Provide the [x, y] coordinate of the cell's center where the given text is located.  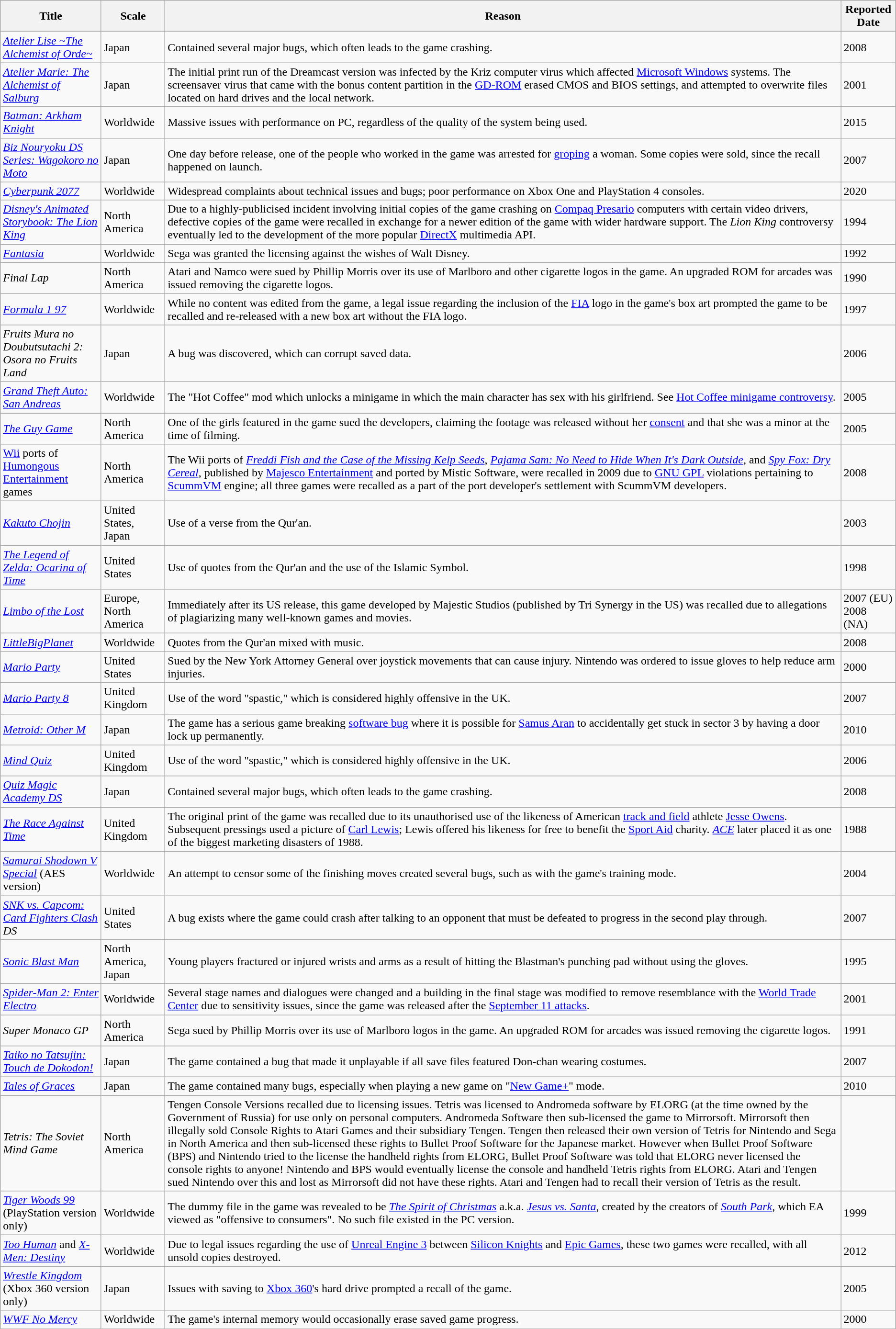
Mind Quiz [51, 760]
Title [51, 16]
1988 [868, 829]
Young players fractured or injured wrists and arms as a result of hitting the Blastman's punching pad without using the gloves. [503, 961]
Sega was granted the licensing against the wishes of Walt Disney. [503, 253]
Use of quotes from the Qur'an and the use of the Islamic Symbol. [503, 567]
The Race Against Time [51, 829]
Quotes from the Qur'an mixed with music. [503, 642]
An attempt to censor some of the finishing moves created several bugs, such as with the game's training mode. [503, 873]
Metroid: Other M [51, 730]
The game contained a bug that made it unplayable if all save files featured Don-chan wearing costumes. [503, 1062]
Tetris: The Soviet Mind Game [51, 1143]
2007 (EU)2008 (NA) [868, 611]
Tiger Woods 99 (PlayStation version only) [51, 1213]
Widespread complaints about technical issues and bugs; poor performance on Xbox One and PlayStation 4 consoles. [503, 191]
Sega sued by Phillip Morris over its use of Marlboro logos in the game. An upgraded ROM for arcades was issued removing the cigarette logos. [503, 1030]
Massive issues with performance on PC, regardless of the quality of the system being used. [503, 123]
A bug was discovered, which can corrupt saved data. [503, 353]
Samurai Shodown V Special (AES version) [51, 873]
Sonic Blast Man [51, 961]
Fantasia [51, 253]
A bug exists where the game could crash after talking to an opponent that must be defeated to progress in the second play through. [503, 917]
Taiko no Tatsujin: Touch de Dokodon! [51, 1062]
Disney's Animated Storybook: The Lion King [51, 222]
Biz Nouryoku DS Series: Wagokoro no Moto [51, 160]
1990 [868, 278]
Wii ports of Humongous Entertainment games [51, 473]
Use of a verse from the Qur'an. [503, 523]
1998 [868, 567]
Batman: Arkham Knight [51, 123]
Grand Theft Auto: San Andreas [51, 397]
1994 [868, 222]
Europe, North America [133, 611]
2012 [868, 1250]
Cyberpunk 2077 [51, 191]
2015 [868, 123]
Limbo of the Lost [51, 611]
The game's internal memory would occasionally erase saved game progress. [503, 1319]
1995 [868, 961]
The Guy Game [51, 428]
Kakuto Chojin [51, 523]
Mario Party [51, 667]
1992 [868, 253]
Issues with saving to Xbox 360's hard drive prompted a recall of the game. [503, 1288]
Formula 1 97 [51, 309]
WWF No Mercy [51, 1319]
Reason [503, 16]
2004 [868, 873]
Atelier Lise ~The Alchemist of Orde~ [51, 47]
The Legend of Zelda: Ocarina of Time [51, 567]
Scale [133, 16]
Wrestle Kingdom (Xbox 360 version only) [51, 1288]
Too Human and X-Men: Destiny [51, 1250]
Mario Party 8 [51, 698]
Quiz Magic Academy DS [51, 792]
North America, Japan [133, 961]
LittleBigPlanet [51, 642]
Spider-Man 2: Enter Electro [51, 999]
2020 [868, 191]
Tales of Graces [51, 1086]
The game contained many bugs, especially when playing a new game on "New Game+" mode. [503, 1086]
1997 [868, 309]
United States, Japan [133, 523]
Final Lap [51, 278]
SNK vs. Capcom: Card Fighters Clash DS [51, 917]
1999 [868, 1213]
1991 [868, 1030]
Fruits Mura no Doubutsutachi 2: Osora no Fruits Land [51, 353]
2003 [868, 523]
Reported Date [868, 16]
The "Hot Coffee" mod which unlocks a minigame in which the main character has sex with his girlfriend. See Hot Coffee minigame controversy. [503, 397]
Super Monaco GP [51, 1030]
Atelier Marie: The Alchemist of Salburg [51, 85]
